For the text-containing cell, return its midpoint in [X, Y] coordinate format. 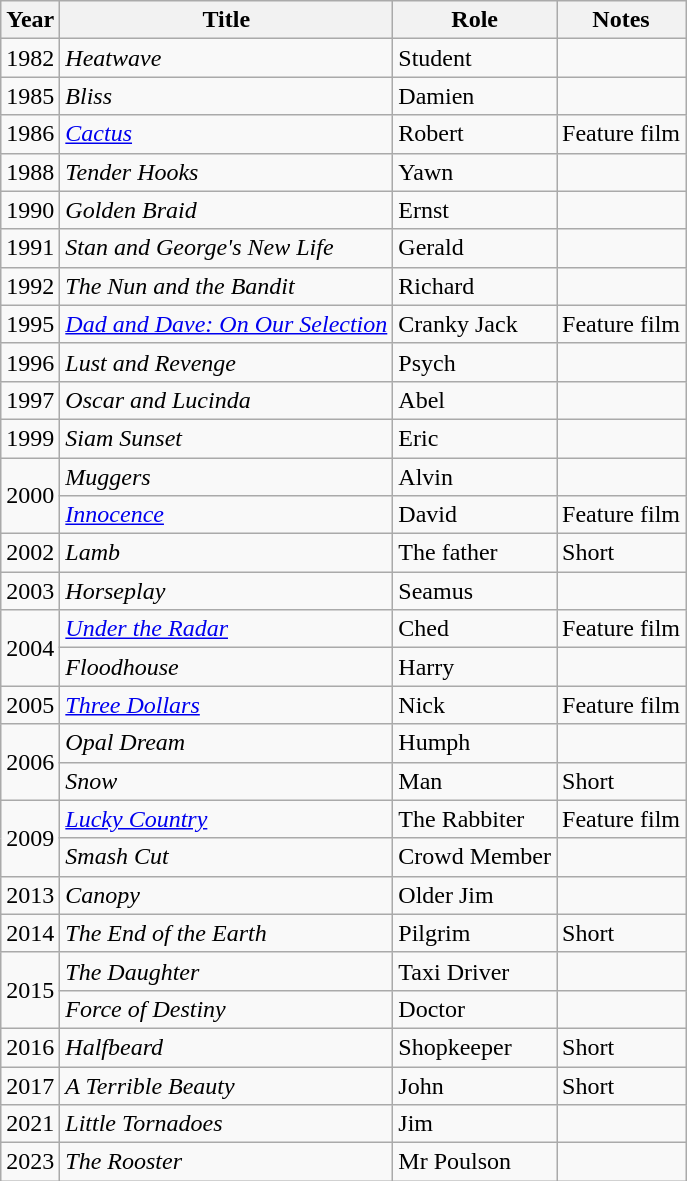
1996 [30, 362]
Psych [475, 362]
Bliss [226, 96]
Muggers [226, 477]
1982 [30, 58]
2023 [30, 1162]
John [475, 1085]
Shopkeeper [475, 1047]
Innocence [226, 515]
Cranky Jack [475, 324]
The Rabbiter [475, 819]
Horseplay [226, 591]
Lamb [226, 553]
1991 [30, 248]
1988 [30, 172]
Halfbeard [226, 1047]
2004 [30, 648]
Crowd Member [475, 857]
2014 [30, 933]
Three Dollars [226, 705]
Tender Hooks [226, 172]
A Terrible Beauty [226, 1085]
1992 [30, 286]
Floodhouse [226, 667]
Force of Destiny [226, 1009]
Seamus [475, 591]
1997 [30, 400]
The Daughter [226, 971]
Under the Radar [226, 629]
1986 [30, 134]
2000 [30, 496]
Cactus [226, 134]
1990 [30, 210]
2005 [30, 705]
2003 [30, 591]
Notes [622, 20]
Snow [226, 781]
2015 [30, 990]
Alvin [475, 477]
Doctor [475, 1009]
2021 [30, 1124]
Opal Dream [226, 743]
Harry [475, 667]
The father [475, 553]
Little Tornadoes [226, 1124]
Heatwave [226, 58]
1995 [30, 324]
Siam Sunset [226, 438]
Man [475, 781]
David [475, 515]
The End of the Earth [226, 933]
Smash Cut [226, 857]
Eric [475, 438]
Oscar and Lucinda [226, 400]
Golden Braid [226, 210]
Gerald [475, 248]
1985 [30, 96]
Stan and George's New Life [226, 248]
The Nun and the Bandit [226, 286]
Ernst [475, 210]
Year [30, 20]
The Rooster [226, 1162]
Richard [475, 286]
Nick [475, 705]
1999 [30, 438]
Canopy [226, 895]
2009 [30, 838]
Robert [475, 134]
2017 [30, 1085]
Ched [475, 629]
Dad and Dave: On Our Selection [226, 324]
Role [475, 20]
Mr Poulson [475, 1162]
Pilgrim [475, 933]
Student [475, 58]
Taxi Driver [475, 971]
2002 [30, 553]
Lust and Revenge [226, 362]
Jim [475, 1124]
2013 [30, 895]
Abel [475, 400]
Lucky Country [226, 819]
Title [226, 20]
Yawn [475, 172]
Damien [475, 96]
Older Jim [475, 895]
Humph [475, 743]
2016 [30, 1047]
2006 [30, 762]
